Scan for the cell matching the given text and deliver its (X, Y) coordinate at center. 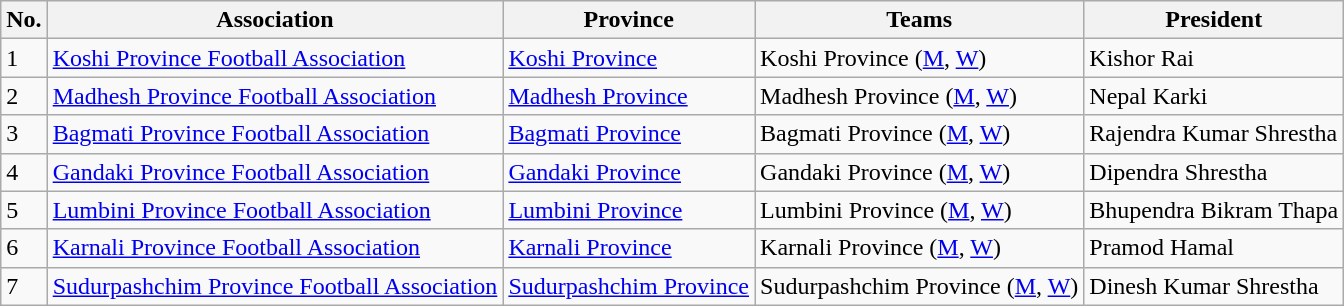
Karnali Province Football Association (275, 248)
7 (24, 286)
President (1214, 20)
Bhupendra Bikram Thapa (1214, 210)
Lumbini Province (M, W) (920, 210)
Association (275, 20)
Madhesh Province Football Association (275, 96)
Bagmati Province (M, W) (920, 134)
Gandaki Province (M, W) (920, 172)
1 (24, 58)
Bagmati Province (629, 134)
Koshi Province (629, 58)
Dipendra Shrestha (1214, 172)
2 (24, 96)
Sudurpashchim Province Football Association (275, 286)
Sudurpashchim Province (629, 286)
5 (24, 210)
Karnali Province (629, 248)
Gandaki Province (629, 172)
Gandaki Province Football Association (275, 172)
Madhesh Province (M, W) (920, 96)
Teams (920, 20)
Lumbini Province Football Association (275, 210)
Lumbini Province (629, 210)
6 (24, 248)
Province (629, 20)
3 (24, 134)
Kishor Rai (1214, 58)
Bagmati Province Football Association (275, 134)
Sudurpashchim Province (M, W) (920, 286)
Karnali Province (M, W) (920, 248)
Rajendra Kumar Shrestha (1214, 134)
Koshi Province (M, W) (920, 58)
Madhesh Province (629, 96)
Pramod Hamal (1214, 248)
Koshi Province Football Association (275, 58)
4 (24, 172)
Nepal Karki (1214, 96)
No. (24, 20)
Dinesh Kumar Shrestha (1214, 286)
